Search for the cell housing the specified text and yield its [X, Y] center coordinate. 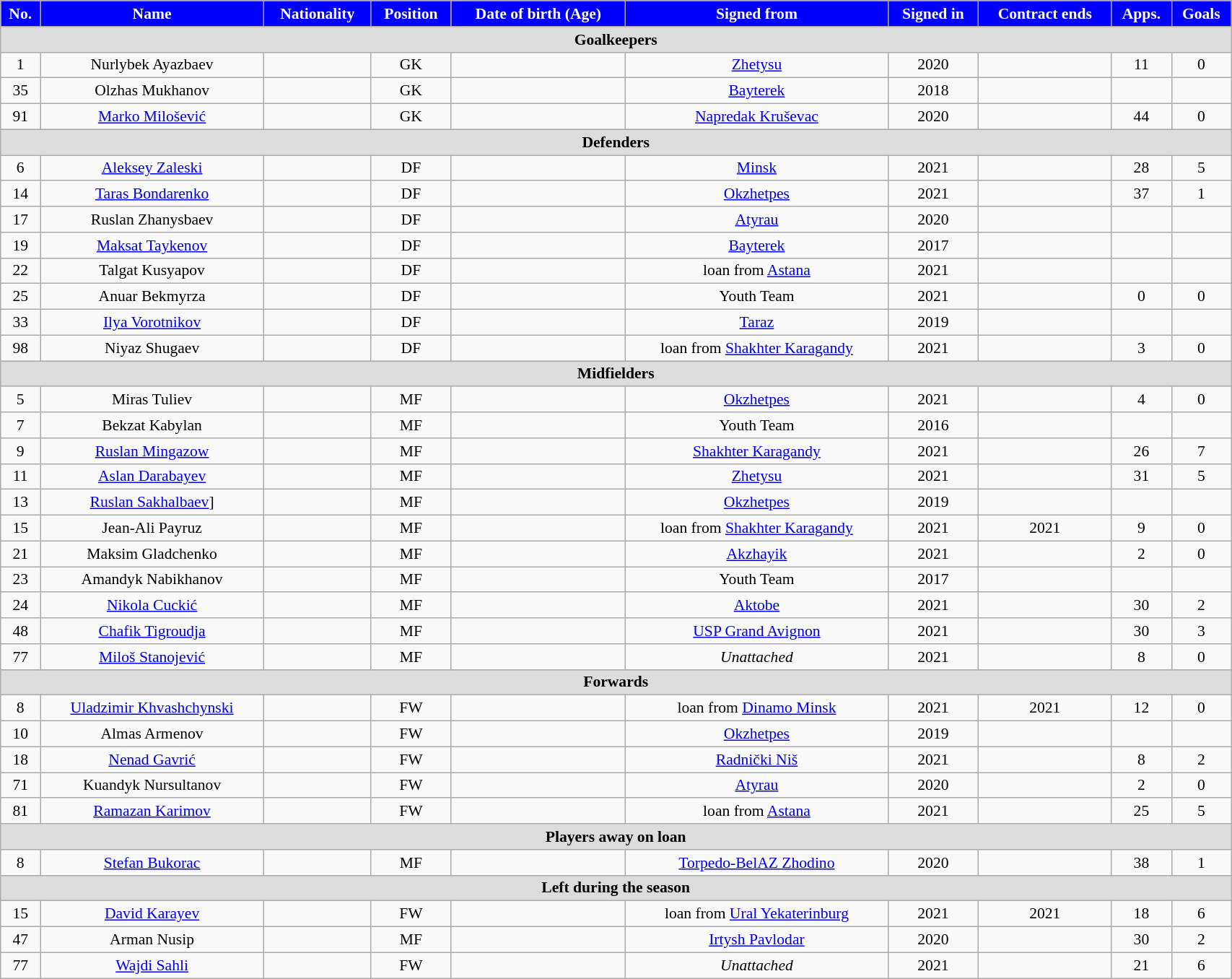
Aslan Darabayev [152, 477]
2016 [933, 425]
Olzhas Mukhanov [152, 91]
Bekzat Kabylan [152, 425]
Akzhayik [756, 554]
Shakhter Karagandy [756, 451]
23 [20, 580]
14 [20, 194]
loan from Ural Yekaterinburg [756, 914]
24 [20, 606]
Maksat Taykenov [152, 245]
Ilya Vorotnikov [152, 323]
71 [20, 786]
Nikola Cuckić [152, 606]
81 [20, 812]
Left during the season [616, 888]
Anuar Bekmyrza [152, 297]
2018 [933, 91]
Contract ends [1045, 14]
No. [20, 14]
Stefan Bukorac [152, 863]
Players away on loan [616, 837]
Uladzimir Khvashchynski [152, 708]
33 [20, 323]
Jean-Ali Payruz [152, 528]
Signed in [933, 14]
Goalkeepers [616, 40]
Kuandyk Nursultanov [152, 786]
38 [1142, 863]
19 [20, 245]
Irtysh Pavlodar [756, 940]
Wajdi Sahli [152, 965]
Signed from [756, 14]
Goals [1201, 14]
David Karayev [152, 914]
loan from Dinamo Minsk [756, 708]
47 [20, 940]
Apps. [1142, 14]
22 [20, 271]
35 [20, 91]
4 [1142, 400]
Niyaz Shugaev [152, 348]
Arman Nusip [152, 940]
Defenders [616, 142]
Ruslan Zhanysbaev [152, 219]
Nationality [318, 14]
Nenad Gavrić [152, 760]
Miloš Stanojević [152, 657]
37 [1142, 194]
Marko Milošević [152, 117]
Minsk [756, 168]
Date of birth (Age) [538, 14]
Position [411, 14]
26 [1142, 451]
28 [1142, 168]
17 [20, 219]
Amandyk Nabikhanov [152, 580]
Chafik Tigroudja [152, 631]
13 [20, 502]
Torpedo-BelAZ Zhodino [756, 863]
Forwards [616, 682]
98 [20, 348]
Aleksey Zaleski [152, 168]
Napredak Kruševac [756, 117]
Taraz [756, 323]
31 [1142, 477]
Nurlybek Ayazbaev [152, 65]
Miras Tuliev [152, 400]
Midfielders [616, 374]
Taras Bondarenko [152, 194]
Name [152, 14]
USP Grand Avignon [756, 631]
12 [1142, 708]
Ruslan Sakhalbaev] [152, 502]
Maksim Gladchenko [152, 554]
Aktobe [756, 606]
Ramazan Karimov [152, 812]
44 [1142, 117]
Ruslan Mingazow [152, 451]
Almas Armenov [152, 734]
Radnički Niš [756, 760]
91 [20, 117]
10 [20, 734]
48 [20, 631]
Talgat Kusyapov [152, 271]
